For the text-containing cell, return its midpoint in [x, y] coordinate format. 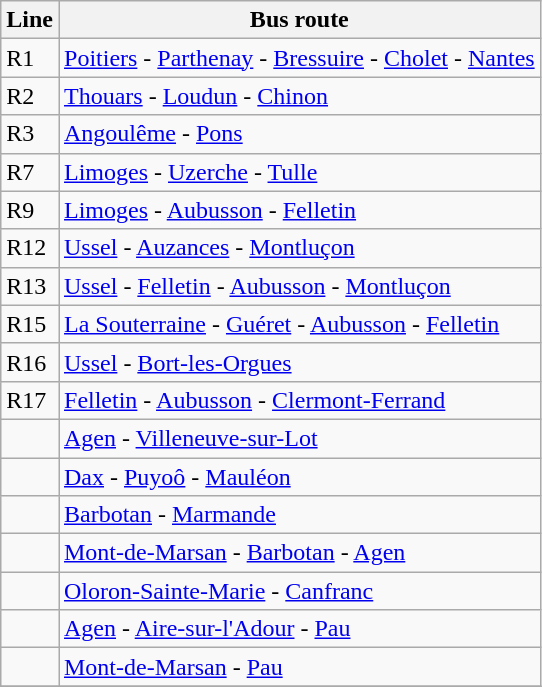
Oloron-Sainte-Marie - Canfranc [299, 591]
Poitiers - Parthenay - Bressuire - Cholet - Nantes [299, 58]
R9 [30, 210]
Dax - Puyoô - Mauléon [299, 477]
Ussel - Felletin - Aubusson - Montluçon [299, 286]
R2 [30, 96]
Agen - Villeneuve-sur-Lot [299, 438]
Felletin - Aubusson - Clermont-Ferrand [299, 400]
Limoges - Aubusson - Felletin [299, 210]
Limoges - Uzerche - Tulle [299, 172]
R1 [30, 58]
R7 [30, 172]
Mont-de-Marsan - Barbotan - Agen [299, 553]
R13 [30, 286]
La Souterraine - Guéret - Aubusson - Felletin [299, 324]
Thouars - Loudun - Chinon [299, 96]
R3 [30, 134]
Bus route [299, 20]
Mont-de-Marsan - Pau [299, 667]
R17 [30, 400]
Ussel - Bort-les-Orgues [299, 362]
Agen - Aire-sur-l'Adour - Pau [299, 629]
Line [30, 20]
Ussel - Auzances - Montluçon [299, 248]
Barbotan - Marmande [299, 515]
R15 [30, 324]
R16 [30, 362]
Angoulême - Pons [299, 134]
R12 [30, 248]
